Capture the cell that displays the provided text and extract its [X, Y] central coordinate. 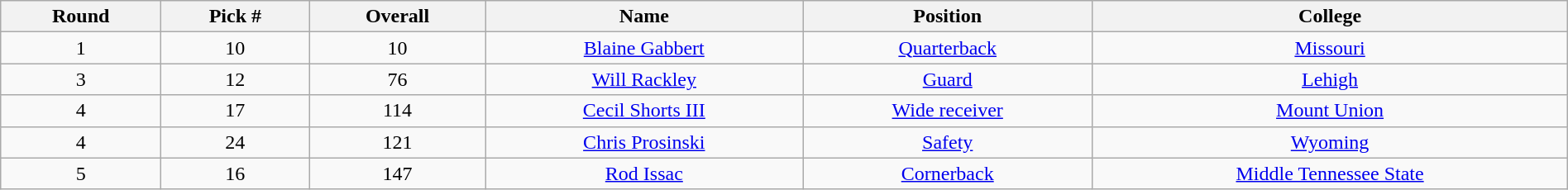
Will Rackley [643, 79]
Middle Tennessee State [1330, 173]
Round [81, 17]
Lehigh [1330, 79]
121 [397, 142]
147 [397, 173]
17 [235, 111]
Chris Prosinski [643, 142]
Wyoming [1330, 142]
1 [81, 48]
16 [235, 173]
Name [643, 17]
24 [235, 142]
Quarterback [948, 48]
College [1330, 17]
Wide receiver [948, 111]
Guard [948, 79]
Position [948, 17]
Blaine Gabbert [643, 48]
76 [397, 79]
Cecil Shorts III [643, 111]
114 [397, 111]
3 [81, 79]
Safety [948, 142]
Mount Union [1330, 111]
Pick # [235, 17]
Cornerback [948, 173]
Rod Issac [643, 173]
5 [81, 173]
Missouri [1330, 48]
12 [235, 79]
Overall [397, 17]
